Output the (X, Y) coordinate of the center of the cell containing the given text.  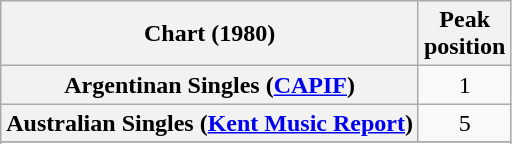
1 (464, 85)
Peakposition (464, 34)
Chart (1980) (210, 34)
Argentinan Singles (CAPIF) (210, 85)
5 (464, 123)
Australian Singles (Kent Music Report) (210, 123)
